Return [X, Y] of the center of cell containing provided text 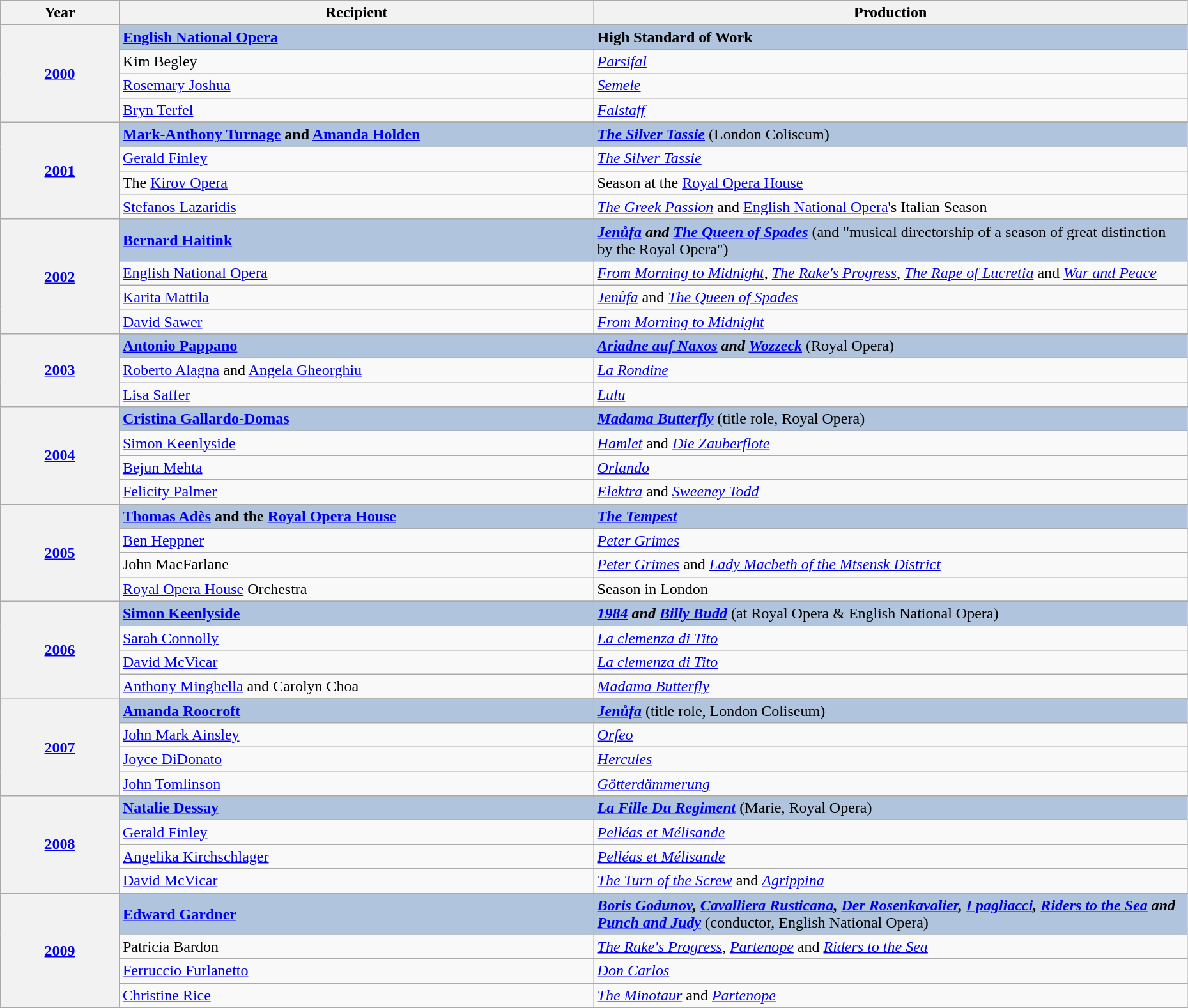
2006 [60, 650]
Edward Gardner [357, 913]
Hamlet and Die Zauberflote [890, 443]
High Standard of Work [890, 37]
Bejun Mehta [357, 468]
Madama Butterfly (title role, Royal Opera) [890, 419]
Antonio Pappano [357, 346]
2008 [60, 844]
2007 [60, 747]
Kim Begley [357, 61]
Orfeo [890, 735]
Peter Grimes [890, 540]
The Silver Tassie (London Coliseum) [890, 134]
David Sawer [357, 321]
2005 [60, 553]
2000 [60, 73]
2009 [60, 951]
John MacFarlane [357, 565]
The Greek Passion and English National Opera's Italian Season [890, 207]
Madama Butterfly [890, 686]
Elektra and Sweeney Todd [890, 492]
Götterdämmerung [890, 784]
Jenůfa and The Queen of Spades [890, 297]
Season in London [890, 589]
Year [60, 13]
The Turn of the Screw and Agrippina [890, 881]
Royal Opera House Orchestra [357, 589]
Production [890, 13]
Ariadne auf Naxos and Wozzeck (Royal Opera) [890, 346]
Don Carlos [890, 971]
Roberto Alagna and Angela Gheorghiu [357, 370]
Amanda Roocroft [357, 711]
The Rake's Progress, Partenope and Riders to the Sea [890, 947]
Ferruccio Furlanetto [357, 971]
Ben Heppner [357, 540]
The Minotaur and Partenope [890, 995]
Joyce DiDonato [357, 760]
From Morning to Midnight [890, 321]
Jenůfa and The Queen of Spades (and "musical directorship of a season of great distinction by the Royal Opera") [890, 240]
Jenůfa (title role, London Coliseum) [890, 711]
Anthony Minghella and Carolyn Choa [357, 686]
Parsifal [890, 61]
Bryn Terfel [357, 110]
2001 [60, 171]
2003 [60, 370]
Christine Rice [357, 995]
From Morning to Midnight, The Rake's Progress, The Rape of Lucretia and War and Peace [890, 273]
Felicity Palmer [357, 492]
Peter Grimes and Lady Macbeth of the Mtsensk District [890, 565]
Lulu [890, 395]
Recipient [357, 13]
Stefanos Lazaridis [357, 207]
Rosemary Joshua [357, 86]
Mark-Anthony Turnage and Amanda Holden [357, 134]
Cristina Gallardo-Domas [357, 419]
Bernard Haitink [357, 240]
John Tomlinson [357, 784]
Hercules [890, 760]
Boris Godunov, Cavalliera Rusticana, Der Rosenkavalier, I pagliacci, Riders to the Sea and Punch and Judy (conductor, English National Opera) [890, 913]
Angelika Kirchschlager [357, 857]
Karita Mattila [357, 297]
Orlando [890, 468]
The Tempest [890, 516]
Sarah Connolly [357, 638]
Lisa Saffer [357, 395]
The Silver Tassie [890, 158]
The Kirov Opera [357, 183]
Natalie Dessay [357, 808]
La Rondine [890, 370]
John Mark Ainsley [357, 735]
Semele [890, 86]
1984 and Billy Budd (at Royal Opera & English National Opera) [890, 613]
Patricia Bardon [357, 947]
2004 [60, 455]
Thomas Adès and the Royal Opera House [357, 516]
Falstaff [890, 110]
La Fille Du Regiment (Marie, Royal Opera) [890, 808]
Season at the Royal Opera House [890, 183]
2002 [60, 276]
